Search for the cell housing the specified text and yield its (X, Y) center coordinate. 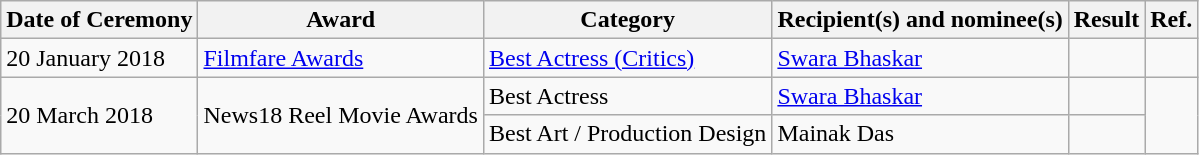
Ref. (1172, 20)
20 March 2018 (100, 115)
Recipient(s) and nominee(s) (920, 20)
Date of Ceremony (100, 20)
Filmfare Awards (340, 58)
Category (627, 20)
Mainak Das (920, 134)
Best Actress (627, 96)
Best Art / Production Design (627, 134)
Award (340, 20)
Best Actress (Critics) (627, 58)
Result (1106, 20)
20 January 2018 (100, 58)
News18 Reel Movie Awards (340, 115)
